Search for the cell housing the specified text and yield its (X, Y) center coordinate. 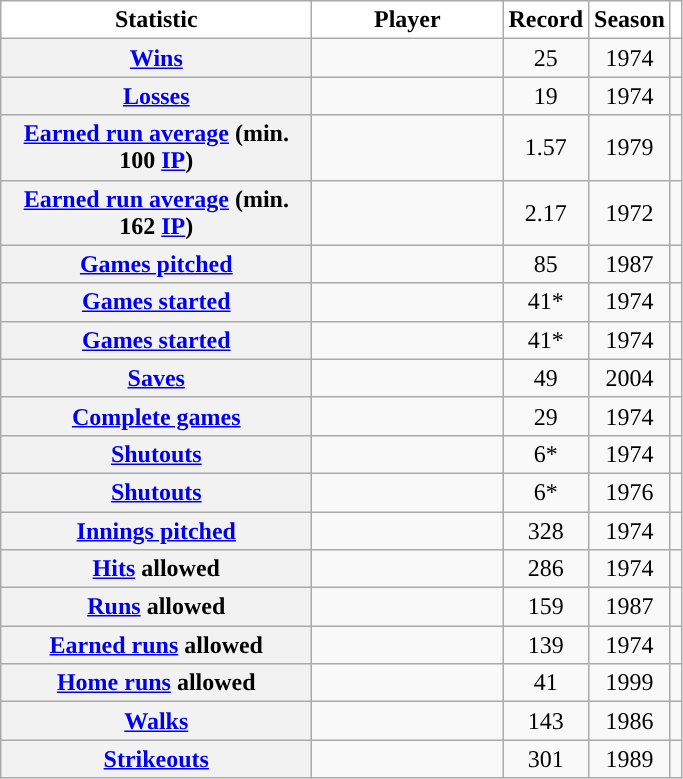
Strikeouts (156, 759)
143 (546, 721)
1972 (630, 212)
1986 (630, 721)
Complete games (156, 416)
1976 (630, 492)
Season (630, 20)
Earned runs allowed (156, 645)
1979 (630, 148)
328 (546, 531)
19 (546, 96)
Losses (156, 96)
Statistic (156, 20)
41 (546, 683)
Hits allowed (156, 569)
1989 (630, 759)
Record (546, 20)
286 (546, 569)
1999 (630, 683)
Innings pitched (156, 531)
2.17 (546, 212)
159 (546, 607)
Player (408, 20)
Earned run average (min. 100 IP) (156, 148)
Walks (156, 721)
301 (546, 759)
85 (546, 264)
Runs allowed (156, 607)
49 (546, 378)
Earned run average (min. 162 IP) (156, 212)
139 (546, 645)
Wins (156, 58)
1.57 (546, 148)
Home runs allowed (156, 683)
Saves (156, 378)
25 (546, 58)
29 (546, 416)
Games pitched (156, 264)
2004 (630, 378)
